From the cell containing the given text, extract its center point as (X, Y) coordinate. 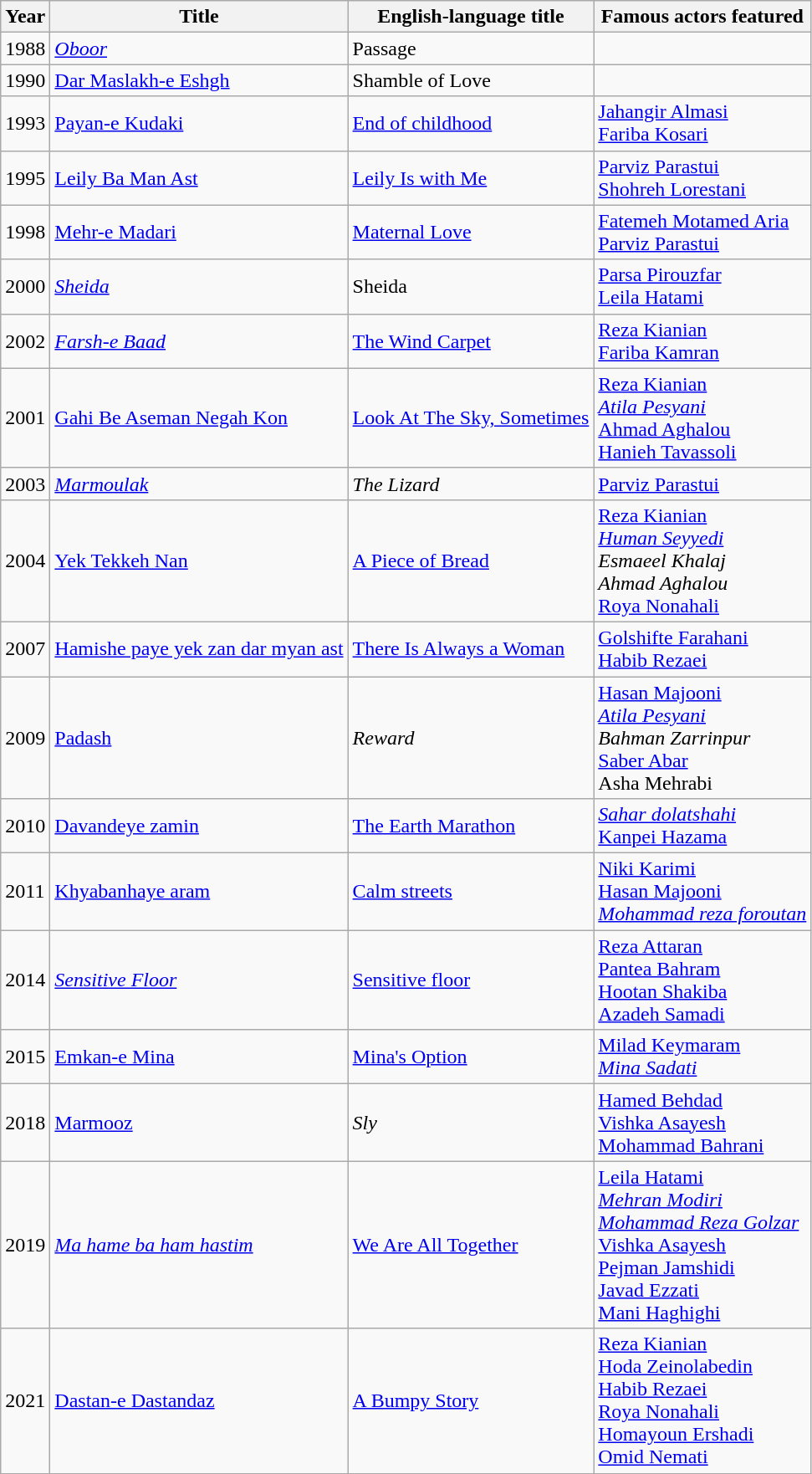
Passage (471, 49)
Milad Keymaram Mina Sadati (702, 1057)
Shamble of Love (471, 80)
Sensitive Floor (199, 980)
Oboor (199, 49)
End of childhood (471, 124)
2014 (25, 980)
Sensitive floor (471, 980)
Reza Kianian Fariba Kamran (702, 341)
There Is Always a Woman (471, 649)
Fatemeh Motamed Aria Parviz Parastui (702, 233)
Sahar dolatshahi Kanpei Hazama (702, 827)
Parsa Pirouzfar Leila Hatami (702, 286)
Hasan Majooni Atila Pesyani Bahman Zarrinpur Saber Abar Asha Mehrabi (702, 737)
1993 (25, 124)
Parviz Parastui (702, 484)
1995 (25, 177)
We Are All Together (471, 1245)
1998 (25, 233)
Emkan-e Mina (199, 1057)
2009 (25, 737)
Mina's Option (471, 1057)
Ma hame ba ham hastim (199, 1245)
Hamishe paye yek zan dar myan ast (199, 649)
Yek Tekkeh Nan (199, 560)
2010 (25, 827)
Year (25, 17)
Jahangir Almasi Fariba Kosari (702, 124)
The Lizard (471, 484)
Leila Hatami Mehran Modiri Mohammad Reza Golzar Vishka Asayesh Pejman Jamshidi Javad Ezzati Mani Haghighi (702, 1245)
Leily Ba Man Ast (199, 177)
The Earth Marathon (471, 827)
Reza Attaran Pantea Bahram Hootan Shakiba Azadeh Samadi (702, 980)
The Wind Carpet (471, 341)
1990 (25, 80)
A Bumpy Story (471, 1400)
Leily Is with Me (471, 177)
Marmoulak (199, 484)
Marmooz (199, 1123)
English-language title (471, 17)
Golshifte Farahani Habib Rezaei (702, 649)
Maternal Love (471, 233)
Look At The Sky, Sometimes (471, 418)
2021 (25, 1400)
Title (199, 17)
A Piece of Bread (471, 560)
Khyabanhaye aram (199, 892)
Dastan-e Dastandaz (199, 1400)
2000 (25, 286)
Farsh-e Baad (199, 341)
Gahi Be Aseman Negah Kon (199, 418)
2004 (25, 560)
2007 (25, 649)
Niki Karimi Hasan Majooni Mohammad reza foroutan (702, 892)
Calm streets (471, 892)
2011 (25, 892)
2002 (25, 341)
2015 (25, 1057)
Reza Kianian Hoda Zeinolabedin Habib Rezaei Roya Nonahali Homayoun Ershadi Omid Nemati (702, 1400)
Hamed Behdad Vishka Asayesh Mohammad Bahrani (702, 1123)
2018 (25, 1123)
2019 (25, 1245)
Mehr-e Madari (199, 233)
Payan-e Kudaki (199, 124)
2001 (25, 418)
Dar Maslakh-e Eshgh (199, 80)
Reza Kianian Atila Pesyani Ahmad Aghalou Hanieh Tavassoli (702, 418)
Davandeye zamin (199, 827)
Sly (471, 1123)
Reward (471, 737)
Reza Kianian Human Seyyedi Esmaeel Khalaj Ahmad Aghalou Roya Nonahali (702, 560)
2003 (25, 484)
Famous actors featured (702, 17)
Padash (199, 737)
Parviz Parastui Shohreh Lorestani (702, 177)
1988 (25, 49)
